Determine the [X, Y] coordinate at the center of the cell enclosing the given text.  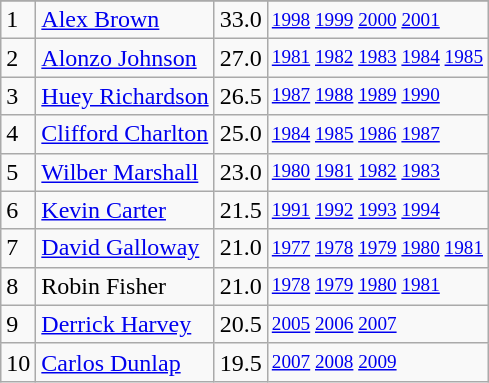
2007 2008 2009 [377, 362]
20.5 [240, 324]
6 [18, 210]
5 [18, 172]
1991 1992 1993 1994 [377, 210]
Huey Richardson [125, 96]
19.5 [240, 362]
21.5 [240, 210]
25.0 [240, 134]
David Galloway [125, 248]
1978 1979 1980 1981 [377, 286]
Derrick Harvey [125, 324]
9 [18, 324]
23.0 [240, 172]
Alex Brown [125, 20]
33.0 [240, 20]
Clifford Charlton [125, 134]
Alonzo Johnson [125, 58]
2005 2006 2007 [377, 324]
1977 1978 1979 1980 1981 [377, 248]
1980 1981 1982 1983 [377, 172]
26.5 [240, 96]
3 [18, 96]
1984 1985 1986 1987 [377, 134]
1998 1999 2000 2001 [377, 20]
1981 1982 1983 1984 1985 [377, 58]
Kevin Carter [125, 210]
4 [18, 134]
Robin Fisher [125, 286]
8 [18, 286]
Carlos Dunlap [125, 362]
27.0 [240, 58]
1 [18, 20]
10 [18, 362]
2 [18, 58]
1987 1988 1989 1990 [377, 96]
Wilber Marshall [125, 172]
7 [18, 248]
